Return (X, Y) of the center of cell containing provided text 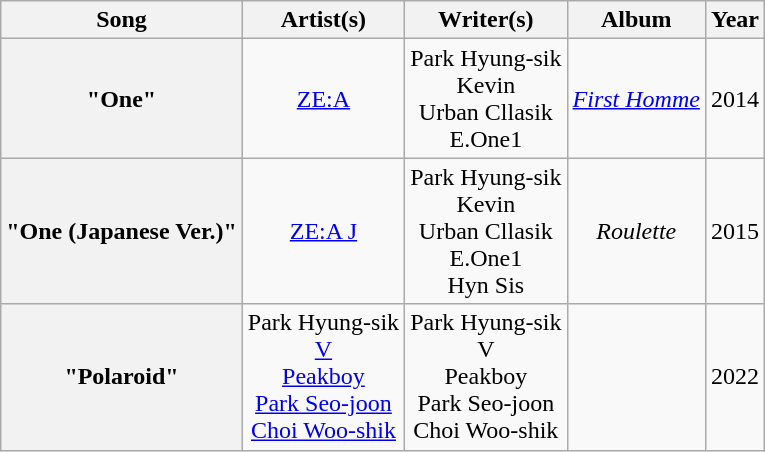
Park Hyung-sikKevinUrban CllasikE.One1 (486, 98)
2014 (734, 98)
2015 (734, 231)
Album (636, 20)
ZE:A (323, 98)
Year (734, 20)
Writer(s) (486, 20)
"Polaroid" (122, 377)
Park Hyung-sikKevinUrban CllasikE.One1Hyn Sis (486, 231)
First Homme (636, 98)
"One (Japanese Ver.)" (122, 231)
2022 (734, 377)
Artist(s) (323, 20)
Song (122, 20)
ZE:A J (323, 231)
"One" (122, 98)
Roulette (636, 231)
